Pinpoint the cell where the given text exists, returning its (X, Y) midpoint coordinate. 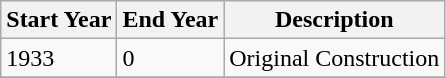
1933 (59, 58)
End Year (170, 20)
Start Year (59, 20)
Original Construction (334, 58)
Description (334, 20)
0 (170, 58)
